Search for the cell housing the specified text and yield its (X, Y) center coordinate. 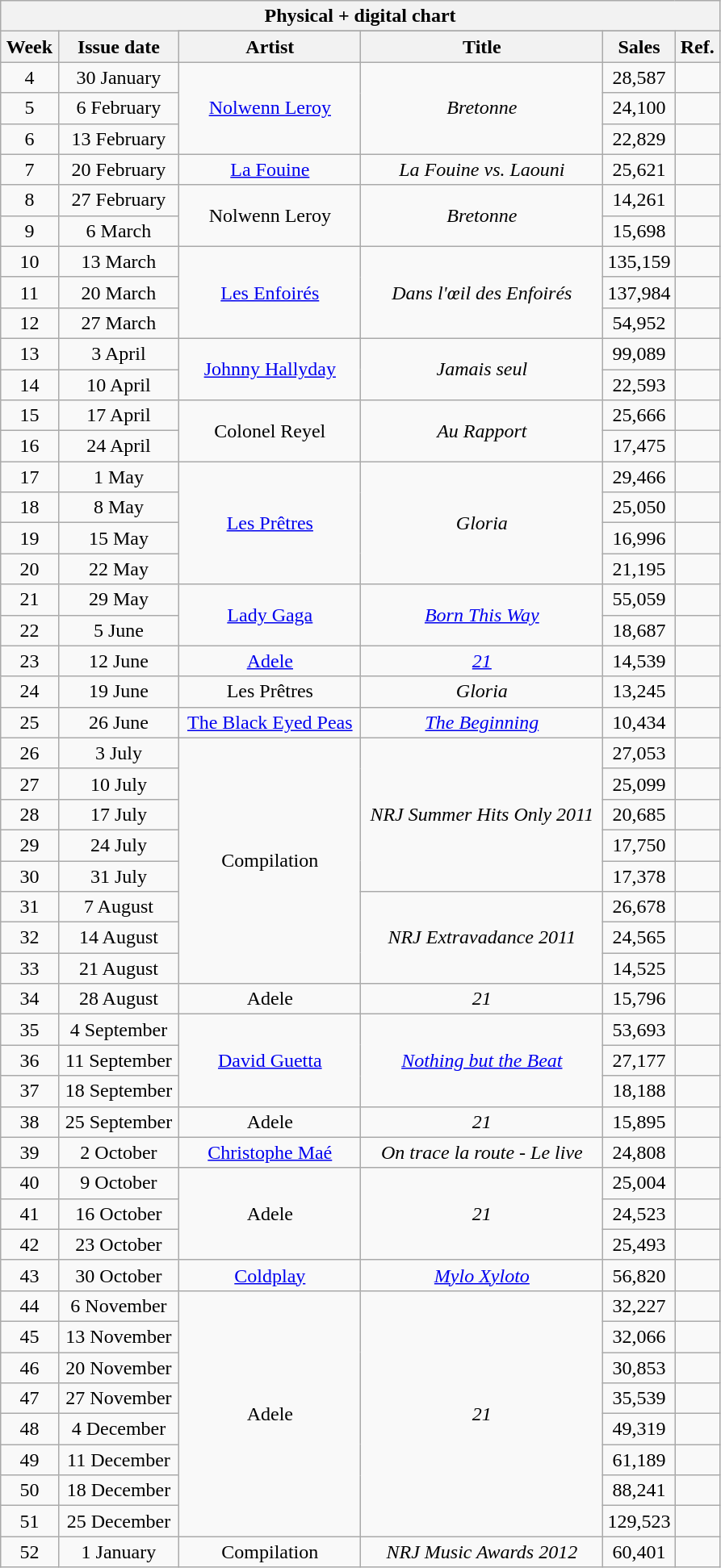
50 (29, 1491)
Lady Gaga (270, 615)
17,750 (639, 845)
David Guetta (270, 1060)
24 April (119, 446)
17 July (119, 814)
27,053 (639, 753)
Title (482, 47)
16,996 (639, 538)
25 December (119, 1521)
5 June (119, 630)
La Fouine (270, 169)
Dans l'œil des Enfoirés (482, 292)
48 (29, 1429)
10 April (119, 385)
60,401 (639, 1552)
33 (29, 968)
35,539 (639, 1399)
7 August (119, 907)
37 (29, 1091)
On trace la route - Le live (482, 1152)
61,189 (639, 1460)
27,177 (639, 1060)
27 (29, 784)
Week (29, 47)
10,434 (639, 722)
5 (29, 108)
22,829 (639, 139)
99,089 (639, 353)
25 September (119, 1122)
29,466 (639, 477)
11 September (119, 1060)
55,059 (639, 600)
135,159 (639, 261)
Christophe Maé (270, 1152)
16 October (119, 1214)
27 November (119, 1399)
Les Enfoirés (270, 292)
31 July (119, 876)
The Beginning (482, 722)
15,796 (639, 999)
39 (29, 1152)
10 (29, 261)
47 (29, 1399)
56,820 (639, 1275)
28 (29, 814)
Nothing but the Beat (482, 1060)
4 December (119, 1429)
46 (29, 1368)
41 (29, 1214)
Au Rapport (482, 431)
4 (29, 77)
25,050 (639, 508)
Mylo Xyloto (482, 1275)
8 (29, 200)
28,587 (639, 77)
53,693 (639, 1030)
31 (29, 907)
3 April (119, 353)
19 June (119, 692)
13 November (119, 1336)
20 March (119, 292)
14 August (119, 938)
49,319 (639, 1429)
24,100 (639, 108)
11 (29, 292)
21 August (119, 968)
Born This Way (482, 615)
49 (29, 1460)
24,808 (639, 1152)
15,895 (639, 1122)
15,698 (639, 231)
52 (29, 1552)
30,853 (639, 1368)
29 May (119, 600)
43 (29, 1275)
27 February (119, 200)
15 (29, 416)
18 September (119, 1091)
13 February (119, 139)
29 (29, 845)
6 March (119, 231)
28 August (119, 999)
The Black Eyed Peas (270, 722)
24,523 (639, 1214)
Sales (639, 47)
7 (29, 169)
14,539 (639, 661)
12 June (119, 661)
11 December (119, 1460)
12 (29, 323)
27 March (119, 323)
32,066 (639, 1336)
25,004 (639, 1183)
22,593 (639, 385)
19 (29, 538)
15 May (119, 538)
26 (29, 753)
35 (29, 1030)
17,475 (639, 446)
14,261 (639, 200)
45 (29, 1336)
Artist (270, 47)
88,241 (639, 1491)
8 May (119, 508)
21,195 (639, 569)
51 (29, 1521)
9 October (119, 1183)
Colonel Reyel (270, 431)
25 (29, 722)
16 (29, 446)
30 January (119, 77)
25,493 (639, 1244)
13 March (119, 261)
Issue date (119, 47)
38 (29, 1122)
14,525 (639, 968)
Coldplay (270, 1275)
18,188 (639, 1091)
42 (29, 1244)
34 (29, 999)
20 November (119, 1368)
2 October (119, 1152)
22 (29, 630)
Ref. (698, 47)
26 June (119, 722)
40 (29, 1183)
4 September (119, 1030)
1 January (119, 1552)
9 (29, 231)
17 April (119, 416)
24,565 (639, 938)
24 July (119, 845)
20,685 (639, 814)
17 (29, 477)
20 February (119, 169)
18,687 (639, 630)
13,245 (639, 692)
Johnny Hallyday (270, 369)
6 February (119, 108)
Jamais seul (482, 369)
54,952 (639, 323)
44 (29, 1306)
23 (29, 661)
25,621 (639, 169)
32 (29, 938)
NRJ Extravadance 2011 (482, 938)
13 (29, 353)
25,666 (639, 416)
14 (29, 385)
26,678 (639, 907)
18 December (119, 1491)
6 (29, 139)
30 October (119, 1275)
30 (29, 876)
23 October (119, 1244)
129,523 (639, 1521)
1 May (119, 477)
NRJ Music Awards 2012 (482, 1552)
22 May (119, 569)
36 (29, 1060)
La Fouine vs. Laouni (482, 169)
Physical + digital chart (360, 16)
25,099 (639, 784)
18 (29, 508)
6 November (119, 1306)
32,227 (639, 1306)
10 July (119, 784)
NRJ Summer Hits Only 2011 (482, 814)
137,984 (639, 292)
24 (29, 692)
17,378 (639, 876)
20 (29, 569)
3 July (119, 753)
